Extract the (X, Y) coordinate from the center of the cell holding the provided text.  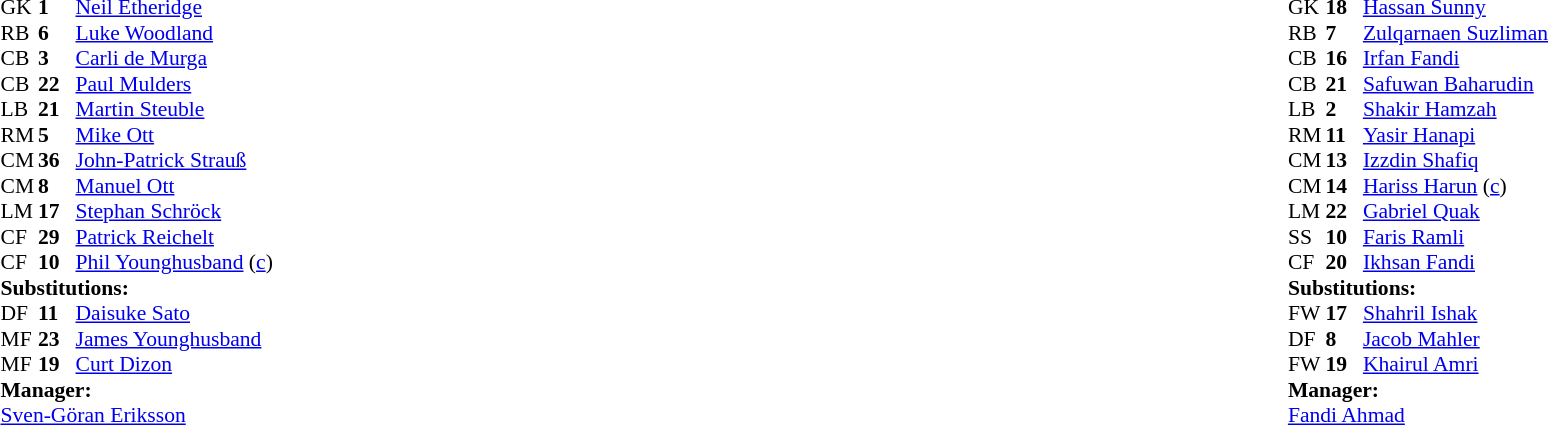
Shahril Ishak (1456, 313)
16 (1344, 59)
13 (1344, 161)
SS (1307, 237)
Paul Mulders (174, 84)
5 (57, 135)
Irfan Fandi (1456, 59)
20 (1344, 263)
6 (57, 33)
7 (1344, 33)
Phil Younghusband (c) (174, 263)
Manuel Ott (174, 186)
Jacob Mahler (1456, 339)
Martin Steuble (174, 109)
Luke Woodland (174, 33)
Yasir Hanapi (1456, 135)
Carli de Murga (174, 59)
Hariss Harun (c) (1456, 186)
29 (57, 237)
Shakir Hamzah (1456, 109)
Faris Ramli (1456, 237)
Safuwan Baharudin (1456, 84)
36 (57, 161)
James Younghusband (174, 339)
Gabriel Quak (1456, 211)
Khairul Amri (1456, 365)
Ikhsan Fandi (1456, 263)
Curt Dizon (174, 365)
Stephan Schröck (174, 211)
23 (57, 339)
Daisuke Sato (174, 313)
14 (1344, 186)
2 (1344, 109)
3 (57, 59)
Mike Ott (174, 135)
Izzdin Shafiq (1456, 161)
John-Patrick Strauß (174, 161)
Patrick Reichelt (174, 237)
Zulqarnaen Suzliman (1456, 33)
